Identify which cell holds the provided text, then report its [x, y] central coordinate. 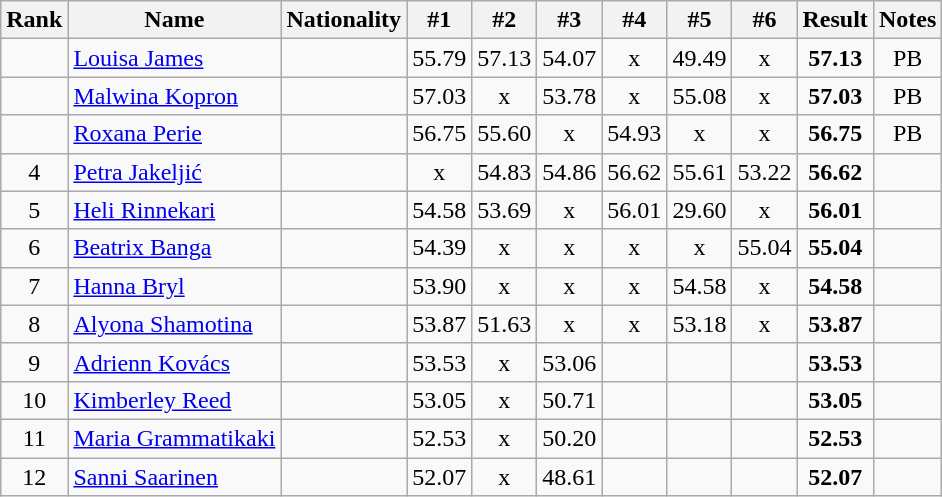
Sanni Saarinen [174, 477]
Kimberley Reed [174, 400]
54.39 [440, 248]
50.71 [570, 400]
4 [34, 172]
Malwina Kopron [174, 96]
8 [34, 324]
54.86 [570, 172]
Nationality [344, 20]
#1 [440, 20]
53.69 [504, 210]
9 [34, 362]
Roxana Perie [174, 134]
51.63 [504, 324]
54.83 [504, 172]
Alyona Shamotina [174, 324]
7 [34, 286]
Name [174, 20]
Rank [34, 20]
55.08 [700, 96]
Maria Grammatikaki [174, 438]
Louisa James [174, 58]
Beatrix Banga [174, 248]
54.07 [570, 58]
6 [34, 248]
Petra Jakeljić [174, 172]
#4 [634, 20]
12 [34, 477]
53.78 [570, 96]
Notes [907, 20]
53.06 [570, 362]
48.61 [570, 477]
53.18 [700, 324]
29.60 [700, 210]
53.90 [440, 286]
#2 [504, 20]
55.79 [440, 58]
#5 [700, 20]
11 [34, 438]
Result [835, 20]
54.93 [634, 134]
#3 [570, 20]
55.60 [504, 134]
49.49 [700, 58]
55.61 [700, 172]
Adrienn Kovács [174, 362]
10 [34, 400]
Heli Rinnekari [174, 210]
5 [34, 210]
#6 [764, 20]
53.22 [764, 172]
50.20 [570, 438]
Hanna Bryl [174, 286]
